Capture the cell that displays the provided text and extract its [x, y] central coordinate. 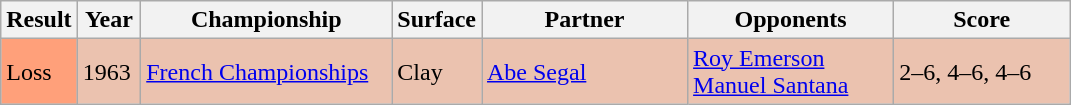
Result [39, 20]
1963 [109, 72]
Opponents [791, 20]
Abe Segal [585, 72]
Roy Emerson Manuel Santana [791, 72]
French Championships [266, 72]
Partner [585, 20]
Surface [437, 20]
Championship [266, 20]
Score [982, 20]
Clay [437, 72]
Year [109, 20]
2–6, 4–6, 4–6 [982, 72]
Loss [39, 72]
